Search for the cell housing the specified text and yield its (X, Y) center coordinate. 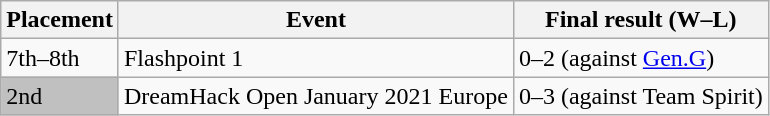
Event (316, 20)
7th–8th (60, 58)
0–3 (against Team Spirit) (640, 96)
Placement (60, 20)
DreamHack Open January 2021 Europe (316, 96)
Final result (W–L) (640, 20)
2nd (60, 96)
Flashpoint 1 (316, 58)
0–2 (against Gen.G) (640, 58)
